Pinpoint the cell where the given text exists, returning its (x, y) midpoint coordinate. 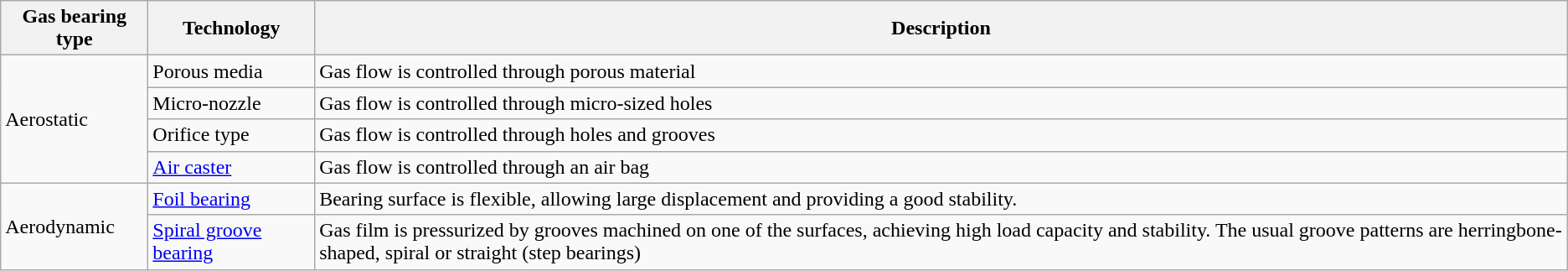
Spiral groove bearing (231, 242)
Gas flow is controlled through an air bag (941, 167)
Gas flow is controlled through holes and grooves (941, 135)
Gas flow is controlled through porous material (941, 71)
Porous media (231, 71)
Bearing surface is flexible, allowing large displacement and providing a good stability. (941, 199)
Aerostatic (75, 119)
Foil bearing (231, 199)
Aerodynamic (75, 227)
Technology (231, 29)
Gas flow is controlled through micro-sized holes (941, 103)
Micro-nozzle (231, 103)
Orifice type (231, 135)
Description (941, 29)
Gas bearing type (75, 29)
Air caster (231, 167)
